Search for the cell housing the specified text and yield its [x, y] center coordinate. 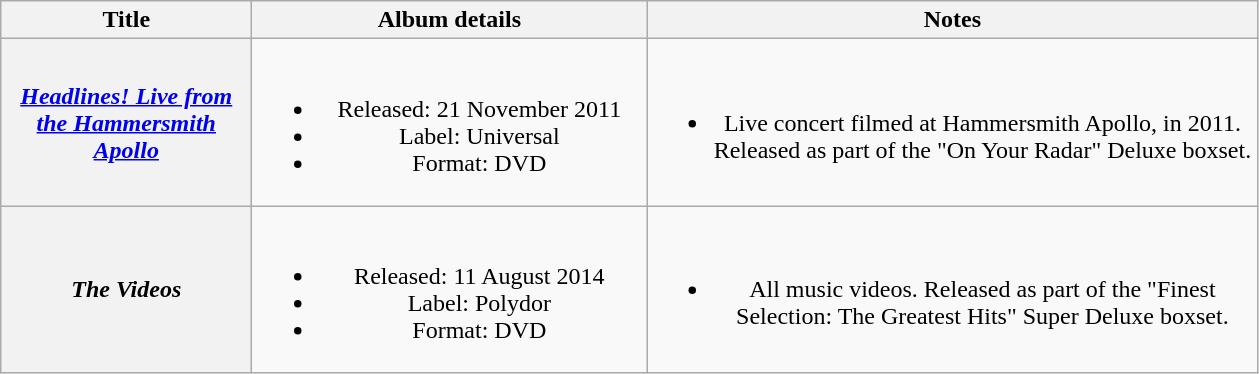
Live concert filmed at Hammersmith Apollo, in 2011. Released as part of the "On Your Radar" Deluxe boxset. [952, 122]
Released: 11 August 2014Label: PolydorFormat: DVD [450, 290]
The Videos [126, 290]
Notes [952, 20]
Headlines! Live from the Hammersmith Apollo [126, 122]
Album details [450, 20]
Title [126, 20]
Released: 21 November 2011Label: UniversalFormat: DVD [450, 122]
All music videos. Released as part of the "Finest Selection: The Greatest Hits" Super Deluxe boxset. [952, 290]
